Search for the cell housing the specified text and yield its (x, y) center coordinate. 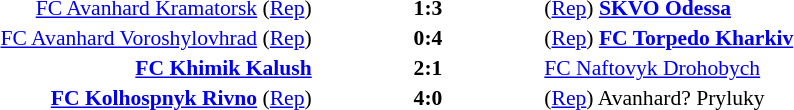
0:4 (428, 38)
2:1 (428, 68)
